For the text-containing cell, return its midpoint in (X, Y) coordinate format. 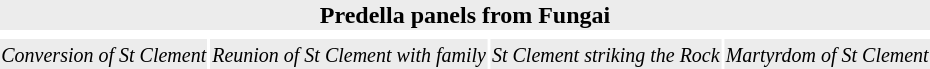
Conversion of St Clement (104, 54)
Predella panels from Fungai (465, 15)
St Clement striking the Rock (606, 54)
Reunion of St Clement with family (350, 54)
Martyrdom of St Clement (827, 54)
